Identify which cell holds the provided text, then report its [x, y] central coordinate. 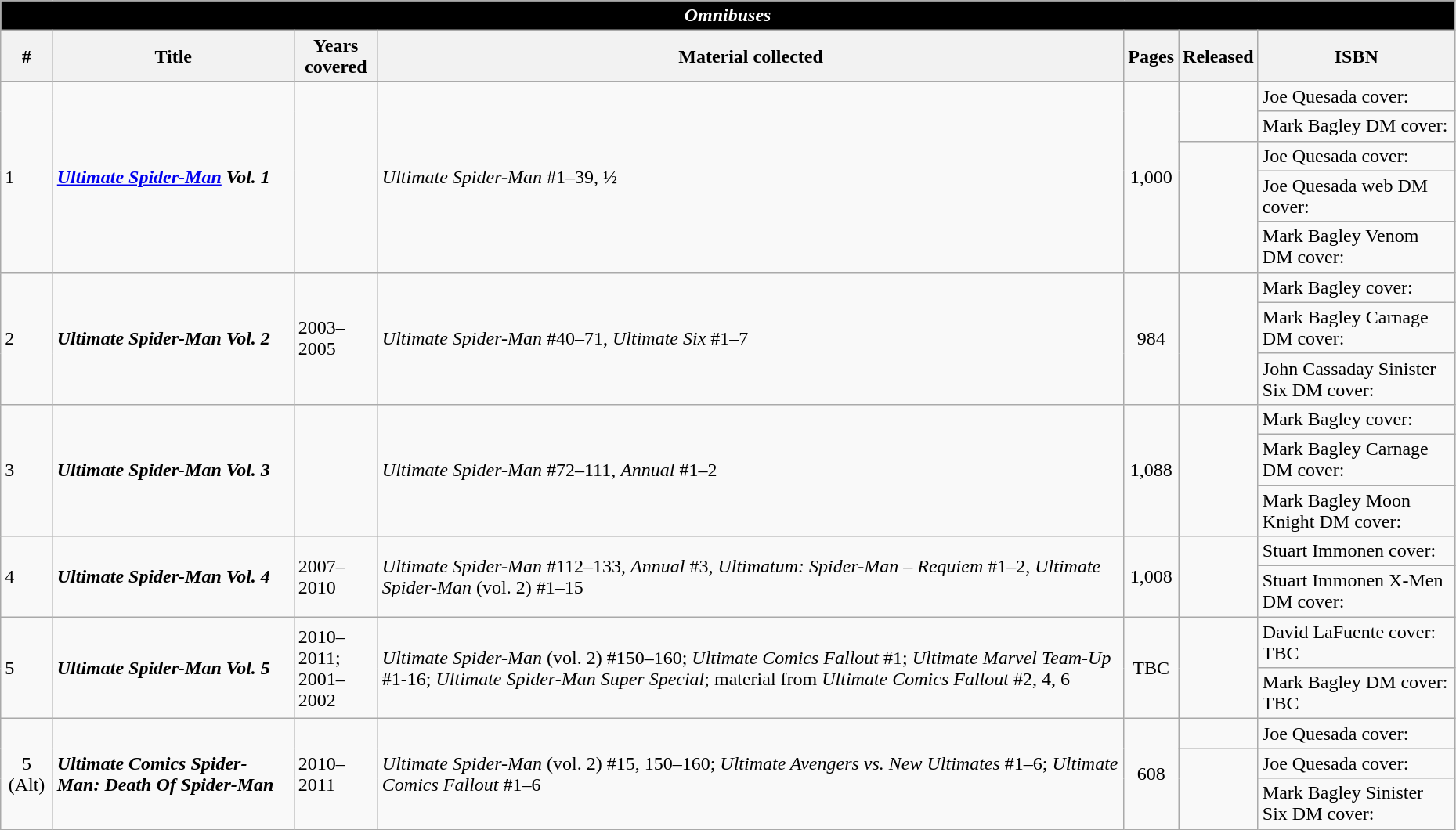
Ultimate Comics Spider-Man: Death Of Spider-Man [173, 774]
5 [27, 668]
1,088 [1151, 470]
1,000 [1151, 177]
Ultimate Spider-Man Vol. 4 [173, 576]
Stuart Immonen cover: [1357, 551]
Ultimate Spider-Man #72–111, Annual #1–2 [750, 470]
John Cassaday Sinister Six DM cover: [1357, 379]
Stuart Immonen X-Men DM cover: [1357, 592]
Mark Bagley Moon Knight DM cover: [1357, 511]
2010–2011; 2001–2002 [335, 668]
4 [27, 576]
Years covered [335, 56]
3 [27, 470]
Ultimate Spider-Man #40–71, Ultimate Six #1–7 [750, 338]
Ultimate Spider-Man (vol. 2) #15, 150–160; Ultimate Avengers vs. New Ultimates #1–6; Ultimate Comics Fallout #1–6 [750, 774]
Released [1219, 56]
Mark Bagley Venom DM cover: [1357, 247]
Mark Bagley DM cover: TBC [1357, 694]
Mark Bagley Sinister Six DM cover: [1357, 803]
1 [27, 177]
Omnibuses [728, 16]
Ultimate Spider-Man #1–39, ½ [750, 177]
2 [27, 338]
Title [173, 56]
Ultimate Spider-Man Vol. 3 [173, 470]
984 [1151, 338]
Ultimate Spider-Man #112–133, Annual #3, Ultimatum: Spider-Man – Requiem #1–2, Ultimate Spider-Man (vol. 2) #1–15 [750, 576]
1,008 [1151, 576]
# [27, 56]
2003–2005 [335, 338]
ISBN [1357, 56]
Pages [1151, 56]
2010–2011 [335, 774]
Material collected [750, 56]
Joe Quesada web DM cover: [1357, 196]
Ultimate Spider-Man Vol. 1 [173, 177]
TBC [1151, 668]
5 (Alt) [27, 774]
608 [1151, 774]
Mark Bagley DM cover: [1357, 126]
Ultimate Spider-Man Vol. 5 [173, 668]
2007–2010 [335, 576]
Ultimate Spider-Man Vol. 2 [173, 338]
David LaFuente cover: TBC [1357, 642]
